Scan for the cell matching the given text and deliver its [x, y] coordinate at center. 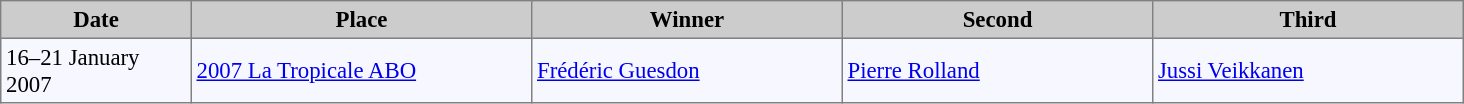
Third [1308, 20]
Date [96, 20]
Frédéric Guesdon [687, 70]
2007 La Tropicale ABO [361, 70]
Jussi Veikkanen [1308, 70]
Place [361, 20]
Second [997, 20]
Pierre Rolland [997, 70]
16–21 January 2007 [96, 70]
Winner [687, 20]
